Determine the [x, y] coordinate at the center of the cell enclosing the given text.  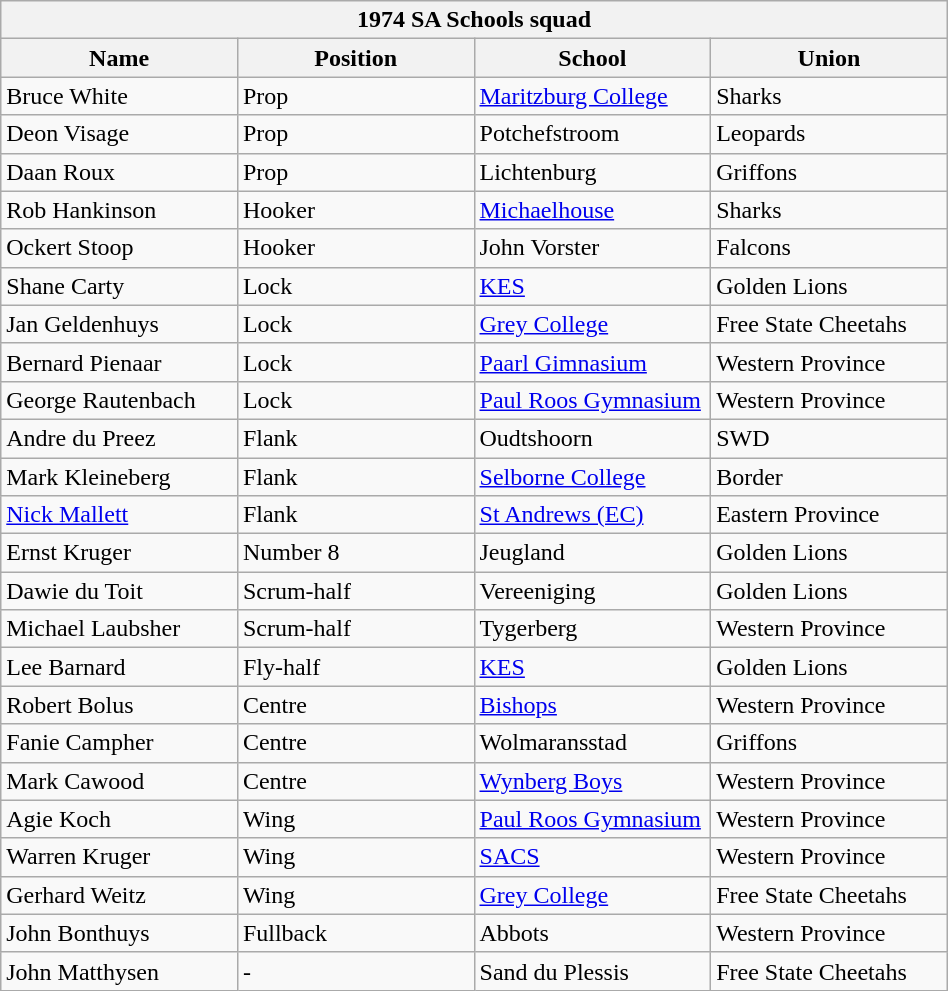
1974 SA Schools squad [474, 20]
Wynberg Boys [592, 781]
Fanie Campher [120, 743]
Vereeniging [592, 591]
Bruce White [120, 96]
Sand du Plessis [592, 971]
Tygerberg [592, 629]
Border [830, 477]
Abbots [592, 933]
Ernst Kruger [120, 553]
Dawie du Toit [120, 591]
Union [830, 58]
Oudtshoorn [592, 438]
Wolmaransstad [592, 743]
Mark Kleineberg [120, 477]
John Matthysen [120, 971]
Lee Barnard [120, 667]
Potchefstroom [592, 134]
Andre du Preez [120, 438]
Falcons [830, 248]
Jan Geldenhuys [120, 324]
Robert Bolus [120, 705]
Name [120, 58]
Michael Laubsher [120, 629]
Jeugland [592, 553]
School [592, 58]
Rob Hankinson [120, 210]
Fly-half [356, 667]
SWD [830, 438]
SACS [592, 857]
Shane Carty [120, 286]
Bishops [592, 705]
Maritzburg College [592, 96]
Daan Roux [120, 172]
Bernard Pienaar [120, 362]
Fullback [356, 933]
Gerhard Weitz [120, 895]
Deon Visage [120, 134]
Michaelhouse [592, 210]
- [356, 971]
Position [356, 58]
Mark Cawood [120, 781]
Selborne College [592, 477]
Eastern Province [830, 515]
Warren Kruger [120, 857]
St Andrews (EC) [592, 515]
Agie Koch [120, 819]
Paarl Gimnasium [592, 362]
Lichtenburg [592, 172]
George Rautenbach [120, 400]
Number 8 [356, 553]
Nick Mallett [120, 515]
Ockert Stoop [120, 248]
John Bonthuys [120, 933]
Leopards [830, 134]
John Vorster [592, 248]
